Locate the cell with the specified text and output its (X, Y) center coordinate. 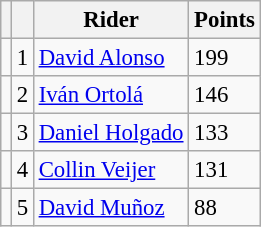
1 (22, 58)
199 (224, 58)
Rider (110, 20)
Daniel Holgado (110, 133)
88 (224, 208)
Points (224, 20)
3 (22, 133)
146 (224, 95)
David Muñoz (110, 208)
Iván Ortolá (110, 95)
131 (224, 170)
5 (22, 208)
2 (22, 95)
133 (224, 133)
David Alonso (110, 58)
4 (22, 170)
Collin Veijer (110, 170)
